Return [x, y] of the center of cell containing provided text 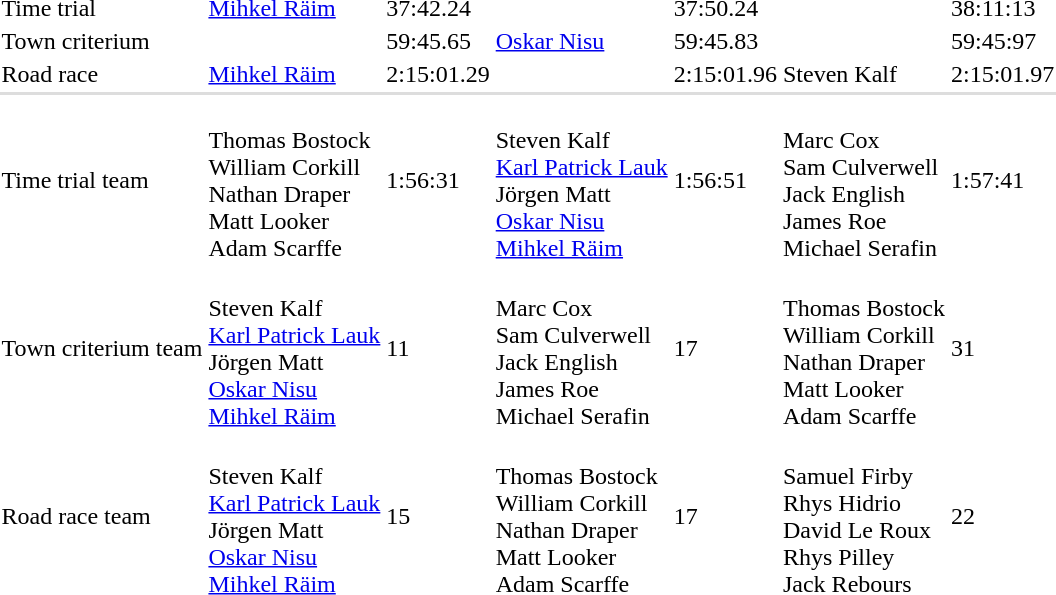
59:45.83 [725, 41]
Mihkel Räim [294, 74]
11 [438, 348]
Town criterium team [102, 348]
Oskar Nisu [582, 41]
2:15:01.29 [438, 74]
1:56:51 [725, 180]
Time trial team [102, 180]
2:15:01.97 [1002, 74]
59:45.65 [438, 41]
59:45:97 [1002, 41]
1:57:41 [1002, 180]
Town criterium [102, 41]
2:15:01.96 [725, 74]
Steven Kalf [864, 74]
17 [725, 348]
1:56:31 [438, 180]
Road race [102, 74]
31 [1002, 348]
